From the cell containing the given text, extract its center point as [X, Y] coordinate. 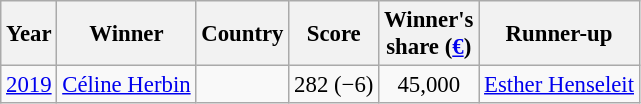
Runner-up [560, 34]
282 (−6) [334, 85]
45,000 [429, 85]
Céline Herbin [126, 85]
2019 [29, 85]
Esther Henseleit [560, 85]
Winner'sshare (€) [429, 34]
Country [242, 34]
Year [29, 34]
Winner [126, 34]
Score [334, 34]
